Determine the [X, Y] coordinate at the center of the cell enclosing the given text.  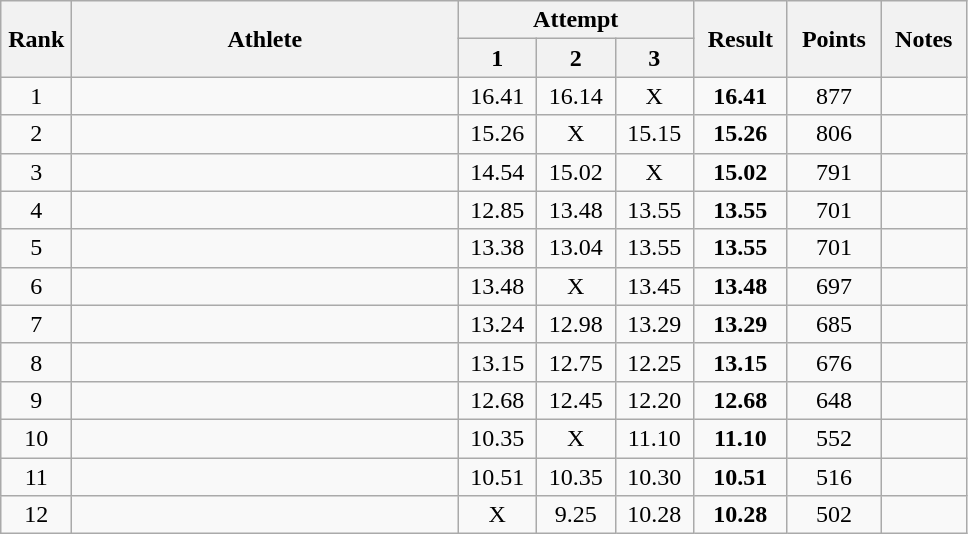
4 [36, 210]
Points [834, 39]
12.25 [654, 362]
16.14 [576, 96]
676 [834, 362]
10 [36, 438]
Attempt [576, 20]
12.45 [576, 400]
10.30 [654, 477]
14.54 [498, 172]
8 [36, 362]
5 [36, 248]
12.20 [654, 400]
552 [834, 438]
9.25 [576, 515]
Notes [924, 39]
13.45 [654, 286]
12 [36, 515]
11 [36, 477]
516 [834, 477]
12.98 [576, 324]
12.85 [498, 210]
13.04 [576, 248]
9 [36, 400]
Rank [36, 39]
648 [834, 400]
15.15 [654, 134]
697 [834, 286]
Result [741, 39]
877 [834, 96]
791 [834, 172]
13.38 [498, 248]
13.24 [498, 324]
685 [834, 324]
7 [36, 324]
Athlete [265, 39]
12.75 [576, 362]
502 [834, 515]
6 [36, 286]
806 [834, 134]
